Determine the [X, Y] coordinate at the center of the cell enclosing the given text.  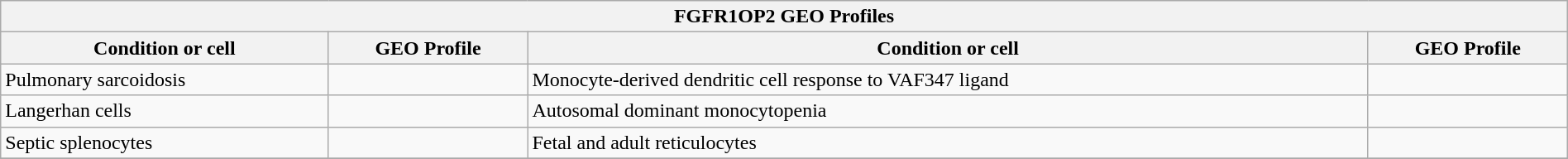
Septic splenocytes [165, 142]
FGFR1OP2 GEO Profiles [784, 17]
Langerhan cells [165, 111]
Pulmonary sarcoidosis [165, 79]
Autosomal dominant monocytopenia [948, 111]
Monocyte-derived dendritic cell response to VAF347 ligand [948, 79]
Fetal and adult reticulocytes [948, 142]
